Search for the cell housing the specified text and yield its (X, Y) center coordinate. 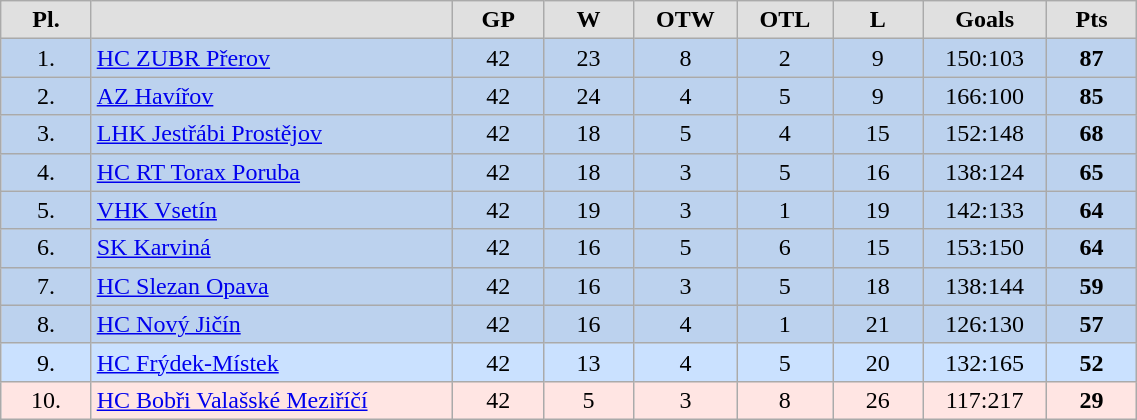
Pts (1091, 20)
3. (46, 134)
LHK Jestřábi Prostějov (272, 134)
24 (588, 96)
HC Bobři Valašské Meziříčí (272, 400)
87 (1091, 58)
68 (1091, 134)
Goals (984, 20)
6. (46, 248)
52 (1091, 362)
85 (1091, 96)
Pl. (46, 20)
21 (878, 324)
2 (784, 58)
HC Nový Jičín (272, 324)
20 (878, 362)
152:148 (984, 134)
W (588, 20)
HC Frýdek-Místek (272, 362)
HC Slezan Opava (272, 286)
13 (588, 362)
8. (46, 324)
23 (588, 58)
4. (46, 172)
1. (46, 58)
AZ Havířov (272, 96)
138:124 (984, 172)
GP (498, 20)
59 (1091, 286)
117:217 (984, 400)
6 (784, 248)
9. (46, 362)
65 (1091, 172)
150:103 (984, 58)
153:150 (984, 248)
2. (46, 96)
L (878, 20)
142:133 (984, 210)
SK Karviná (272, 248)
57 (1091, 324)
138:144 (984, 286)
7. (46, 286)
132:165 (984, 362)
10. (46, 400)
29 (1091, 400)
HC RT Torax Poruba (272, 172)
5. (46, 210)
126:130 (984, 324)
OTW (686, 20)
166:100 (984, 96)
VHK Vsetín (272, 210)
26 (878, 400)
OTL (784, 20)
HC ZUBR Přerov (272, 58)
